Find where the given text appears and provide that cell's center as [X, Y] coordinate. 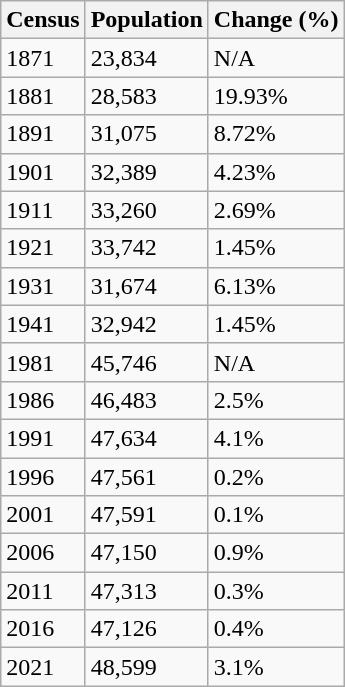
28,583 [146, 96]
32,389 [146, 172]
32,942 [146, 324]
1871 [43, 58]
2001 [43, 515]
Census [43, 20]
47,313 [146, 591]
1881 [43, 96]
0.4% [276, 629]
0.9% [276, 553]
31,075 [146, 134]
33,742 [146, 248]
1911 [43, 210]
1941 [43, 324]
1986 [43, 400]
4.23% [276, 172]
0.3% [276, 591]
2.5% [276, 400]
2016 [43, 629]
4.1% [276, 438]
31,674 [146, 286]
1991 [43, 438]
2011 [43, 591]
Change (%) [276, 20]
2006 [43, 553]
45,746 [146, 362]
47,150 [146, 553]
2021 [43, 667]
8.72% [276, 134]
19.93% [276, 96]
1981 [43, 362]
1931 [43, 286]
48,599 [146, 667]
1901 [43, 172]
46,483 [146, 400]
33,260 [146, 210]
6.13% [276, 286]
0.2% [276, 477]
1921 [43, 248]
Population [146, 20]
1891 [43, 134]
3.1% [276, 667]
0.1% [276, 515]
47,591 [146, 515]
47,561 [146, 477]
2.69% [276, 210]
1996 [43, 477]
47,634 [146, 438]
23,834 [146, 58]
47,126 [146, 629]
